Provide the [x, y] coordinate of the cell's center where the given text is located.  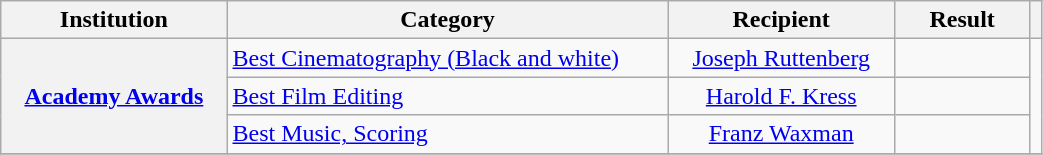
Harold F. Kress [781, 96]
Result [962, 20]
Joseph Ruttenberg [781, 58]
Franz Waxman [781, 134]
Best Music, Scoring [448, 134]
Category [448, 20]
Academy Awards [114, 96]
Recipient [781, 20]
Institution [114, 20]
Best Cinematography (Black and white) [448, 58]
Best Film Editing [448, 96]
